From the cell containing the given text, extract its center point as [x, y] coordinate. 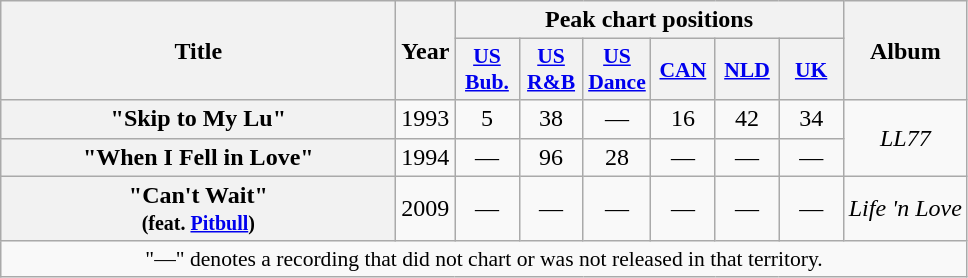
Life 'n Love [905, 208]
UK [811, 70]
"When I Fell in Love" [198, 157]
USDance [617, 70]
"Skip to My Lu" [198, 119]
"—" denotes a recording that did not chart or was not released in that territory. [484, 259]
2009 [426, 208]
1993 [426, 119]
1994 [426, 157]
34 [811, 119]
NLD [747, 70]
"Can't Wait"(feat. Pitbull) [198, 208]
5 [487, 119]
96 [551, 157]
CAN [683, 70]
38 [551, 119]
Album [905, 50]
Peak chart positions [649, 20]
USBub. [487, 70]
Year [426, 50]
Title [198, 50]
42 [747, 119]
USR&B [551, 70]
16 [683, 119]
28 [617, 157]
LL77 [905, 138]
